Locate the cell with the specified text and output its (X, Y) center coordinate. 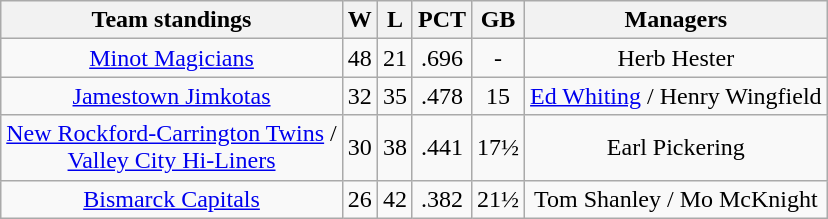
Managers (676, 20)
15 (498, 96)
W (360, 20)
PCT (442, 20)
Herb Hester (676, 58)
32 (360, 96)
- (498, 58)
Bismarck Capitals (172, 199)
Tom Shanley / Mo McKnight (676, 199)
42 (394, 199)
17½ (498, 148)
26 (360, 199)
.478 (442, 96)
21½ (498, 199)
.382 (442, 199)
Ed Whiting / Henry Wingfield (676, 96)
Team standings (172, 20)
38 (394, 148)
Minot Magicians (172, 58)
48 (360, 58)
21 (394, 58)
Earl Pickering (676, 148)
New Rockford-Carrington Twins / Valley City Hi-Liners (172, 148)
L (394, 20)
Jamestown Jimkotas (172, 96)
35 (394, 96)
.696 (442, 58)
30 (360, 148)
GB (498, 20)
.441 (442, 148)
